Locate the cell with the specified text and output its (X, Y) center coordinate. 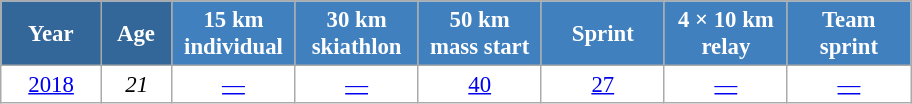
2018 (52, 85)
4 × 10 km relay (726, 34)
40 (480, 85)
Age (136, 34)
Sprint (602, 34)
27 (602, 85)
30 km skiathlon (356, 34)
Year (52, 34)
Team sprint (848, 34)
21 (136, 85)
50 km mass start (480, 34)
15 km individual (234, 34)
